Search for the cell housing the specified text and yield its (X, Y) center coordinate. 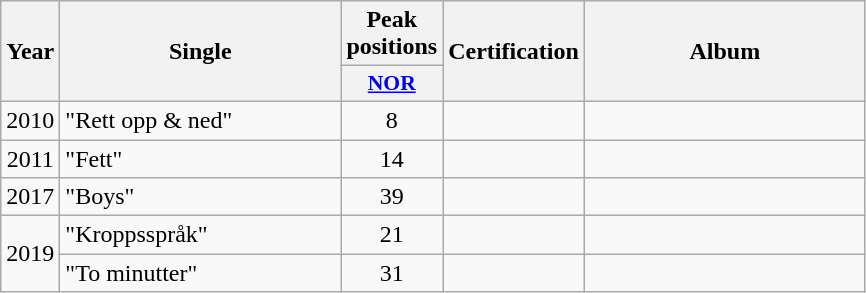
Peak positions (392, 34)
2017 (30, 197)
Certification (514, 52)
"Rett opp & ned" (200, 120)
"Boys" (200, 197)
Album (724, 52)
"To minutter" (200, 273)
2019 (30, 254)
31 (392, 273)
"Kroppsspråk" (200, 235)
8 (392, 120)
2010 (30, 120)
NOR (392, 84)
Year (30, 52)
2011 (30, 159)
39 (392, 197)
21 (392, 235)
Single (200, 52)
"Fett" (200, 159)
14 (392, 159)
